Output the (x, y) coordinate of the center of the cell containing the given text.  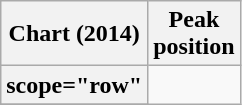
Chart (2014) (74, 34)
Peak position (194, 34)
scope="row" (74, 85)
